Detect which cell encompasses the target text, then output its [x, y] center coordinate. 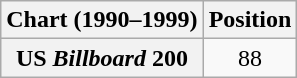
Chart (1990–1999) [102, 20]
Position [250, 20]
88 [250, 58]
US Billboard 200 [102, 58]
